Extract the (x, y) coordinate from the center of the cell holding the provided text.  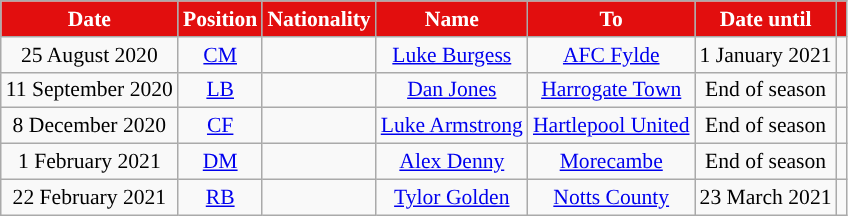
LB (220, 90)
Harrogate Town (612, 90)
11 September 2020 (90, 90)
RB (220, 197)
Notts County (612, 197)
Morecambe (612, 162)
1 January 2021 (766, 55)
Luke Armstrong (452, 126)
Tylor Golden (452, 197)
Name (452, 19)
DM (220, 162)
CF (220, 126)
22 February 2021 (90, 197)
To (612, 19)
Hartlepool United (612, 126)
Luke Burgess (452, 55)
Date (90, 19)
8 December 2020 (90, 126)
25 August 2020 (90, 55)
CM (220, 55)
Nationality (318, 19)
23 March 2021 (766, 197)
1 February 2021 (90, 162)
Date until (766, 19)
Alex Denny (452, 162)
AFC Fylde (612, 55)
Position (220, 19)
Dan Jones (452, 90)
